Detect which cell encompasses the target text, then output its (X, Y) center coordinate. 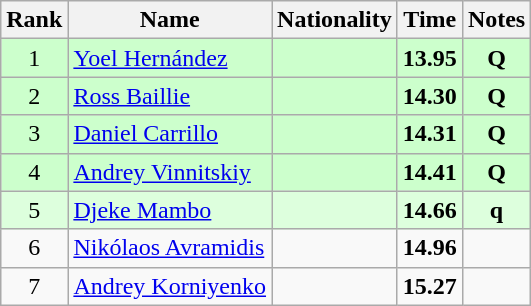
Name (170, 20)
7 (34, 286)
Ross Baillie (170, 96)
Djeke Mambo (170, 210)
1 (34, 58)
15.27 (430, 286)
14.96 (430, 248)
Rank (34, 20)
Daniel Carrillo (170, 134)
6 (34, 248)
2 (34, 96)
4 (34, 172)
Time (430, 20)
Notes (496, 20)
Yoel Hernández (170, 58)
q (496, 210)
14.41 (430, 172)
14.30 (430, 96)
13.95 (430, 58)
Andrey Korniyenko (170, 286)
14.66 (430, 210)
3 (34, 134)
14.31 (430, 134)
Nikólaos Avramidis (170, 248)
Andrey Vinnitskiy (170, 172)
5 (34, 210)
Nationality (335, 20)
